For the text-containing cell, return its midpoint in [x, y] coordinate format. 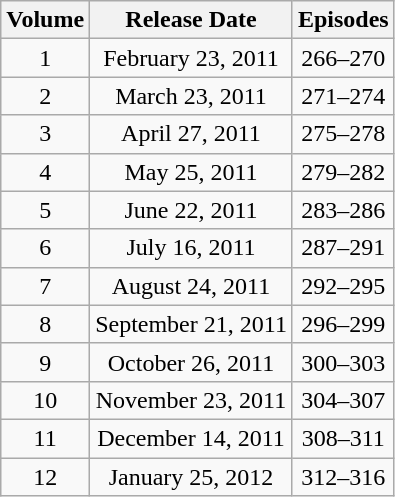
November 23, 2011 [192, 400]
February 23, 2011 [192, 58]
271–274 [343, 96]
4 [46, 172]
266–270 [343, 58]
June 22, 2011 [192, 210]
8 [46, 324]
275–278 [343, 134]
3 [46, 134]
292–295 [343, 286]
7 [46, 286]
312–316 [343, 477]
Volume [46, 20]
283–286 [343, 210]
6 [46, 248]
1 [46, 58]
10 [46, 400]
Release Date [192, 20]
May 25, 2011 [192, 172]
2 [46, 96]
5 [46, 210]
July 16, 2011 [192, 248]
August 24, 2011 [192, 286]
287–291 [343, 248]
296–299 [343, 324]
January 25, 2012 [192, 477]
308–311 [343, 438]
March 23, 2011 [192, 96]
304–307 [343, 400]
279–282 [343, 172]
October 26, 2011 [192, 362]
Episodes [343, 20]
April 27, 2011 [192, 134]
December 14, 2011 [192, 438]
11 [46, 438]
9 [46, 362]
300–303 [343, 362]
September 21, 2011 [192, 324]
12 [46, 477]
